Scan for the cell matching the given text and deliver its (x, y) coordinate at center. 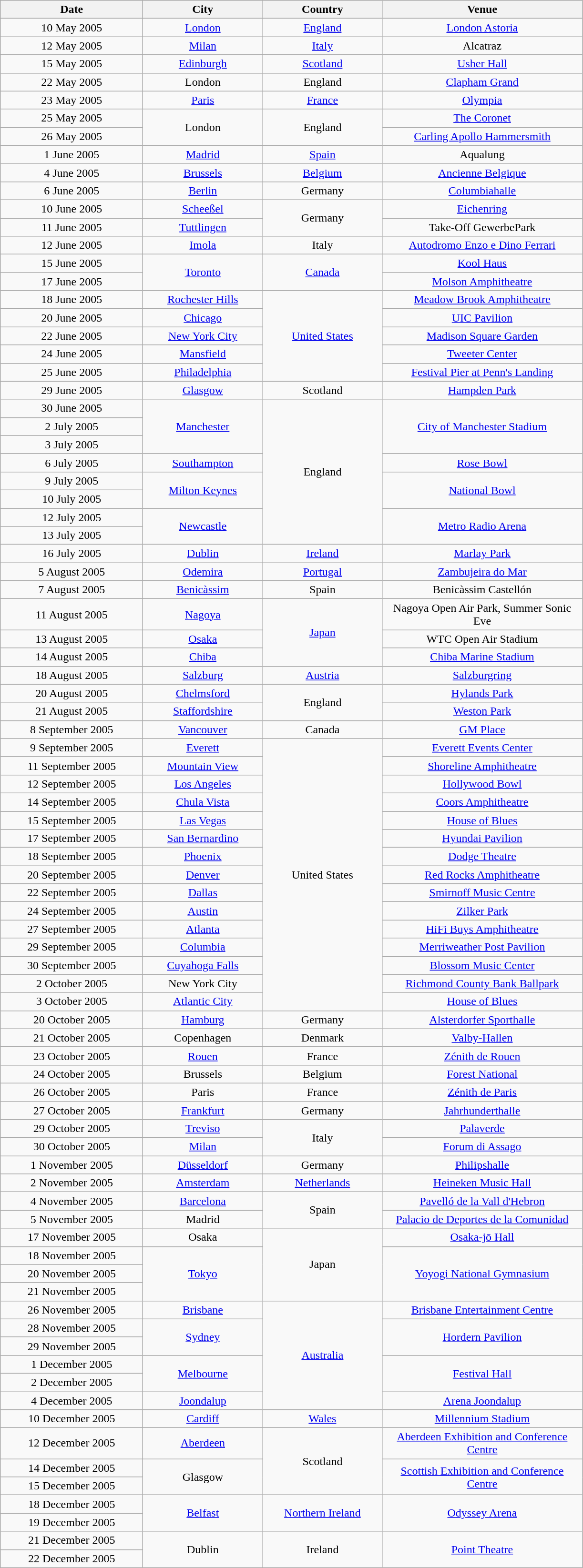
Yoyogi National Gymnasium (482, 1274)
London Astoria (482, 28)
27 September 2005 (72, 929)
Southampton (203, 463)
Palaverde (482, 1129)
11 August 2005 (72, 615)
Usher Hall (482, 64)
Dallas (203, 893)
22 May 2005 (72, 82)
Madison Square Garden (482, 336)
Amsterdam (203, 1183)
18 December 2005 (72, 1504)
Coors Amphitheatre (482, 802)
20 June 2005 (72, 318)
Kool Haus (482, 263)
City (203, 10)
21 August 2005 (72, 711)
Netherlands (322, 1183)
Toronto (203, 273)
Staffordshire (203, 711)
5 November 2005 (72, 1219)
26 November 2005 (72, 1310)
Brisbane Entertainment Centre (482, 1310)
Clapham Grand (482, 82)
Chelmsford (203, 693)
Dodge Theatre (482, 857)
Hamburg (203, 1020)
4 December 2005 (72, 1400)
29 October 2005 (72, 1129)
20 September 2005 (72, 875)
Vancouver (203, 729)
26 May 2005 (72, 136)
Copenhagen (203, 1038)
9 September 2005 (72, 748)
Olympia (482, 100)
Phoenix (203, 857)
Merriweather Post Pavilion (482, 947)
Carling Apollo Hammersmith (482, 136)
24 October 2005 (72, 1074)
28 November 2005 (72, 1328)
Zénith de Paris (482, 1092)
22 September 2005 (72, 893)
Benicàssim (203, 590)
14 September 2005 (72, 802)
Los Angeles (203, 784)
Hyundai Pavilion (482, 839)
San Bernardino (203, 839)
Shoreline Amphitheatre (482, 766)
Festival Hall (482, 1373)
Sydney (203, 1337)
Brisbane (203, 1310)
Berlin (203, 191)
Scheeßel (203, 209)
29 November 2005 (72, 1346)
18 September 2005 (72, 857)
Aberdeen (203, 1444)
Milton Keynes (203, 490)
Düsseldorf (203, 1165)
Cuyahoga Falls (203, 965)
17 June 2005 (72, 282)
4 November 2005 (72, 1201)
Cardiff (203, 1419)
30 October 2005 (72, 1147)
24 June 2005 (72, 354)
Point Theatre (482, 1549)
Everett (203, 748)
Meadow Brook Amphitheatre (482, 300)
1 November 2005 (72, 1165)
Red Rocks Amphitheatre (482, 875)
Metro Radio Arena (482, 526)
15 September 2005 (72, 820)
National Bowl (482, 490)
20 October 2005 (72, 1020)
Salzburgring (482, 675)
24 September 2005 (72, 911)
26 October 2005 (72, 1092)
Take-Off GewerbePark (482, 227)
Ancienne Belgique (482, 172)
18 November 2005 (72, 1255)
Festival Pier at Penn's Landing (482, 372)
Columbia (203, 947)
Palacio de Deportes de la Comunidad (482, 1219)
Nagoya (203, 615)
2 October 2005 (72, 983)
17 September 2005 (72, 839)
Atlantic City (203, 1001)
29 June 2005 (72, 390)
Mountain View (203, 766)
Rouen (203, 1056)
Imola (203, 245)
5 August 2005 (72, 572)
6 June 2005 (72, 191)
1 December 2005 (72, 1364)
22 December 2005 (72, 1558)
UIC Pavilion (482, 318)
Portugal (322, 572)
Forest National (482, 1074)
10 June 2005 (72, 209)
20 November 2005 (72, 1274)
Alcatraz (482, 46)
Manchester (203, 426)
2 November 2005 (72, 1183)
Rose Bowl (482, 463)
Tweeter Center (482, 354)
Denmark (322, 1038)
Benicàssim Castellón (482, 590)
30 June 2005 (72, 408)
23 October 2005 (72, 1056)
Blossom Music Center (482, 965)
Wales (322, 1419)
11 June 2005 (72, 227)
21 December 2005 (72, 1540)
Treviso (203, 1129)
20 August 2005 (72, 693)
8 September 2005 (72, 729)
Northern Ireland (322, 1513)
Hylands Park (482, 693)
Melbourne (203, 1373)
Columbiahalle (482, 191)
Eichenring (482, 209)
Nagoya Open Air Park, Summer Sonic Eve (482, 615)
Pavelló de la Vall d'Hebron (482, 1201)
18 June 2005 (72, 300)
Australia (322, 1355)
14 December 2005 (72, 1468)
19 December 2005 (72, 1522)
Marlay Park (482, 554)
13 August 2005 (72, 639)
10 December 2005 (72, 1419)
12 July 2005 (72, 517)
Osaka-jō Hall (482, 1237)
Zilker Park (482, 911)
Philadelphia (203, 372)
Philipshalle (482, 1165)
Millennium Stadium (482, 1419)
23 May 2005 (72, 100)
Everett Events Center (482, 748)
7 August 2005 (72, 590)
Molson Amphitheatre (482, 282)
17 November 2005 (72, 1237)
15 May 2005 (72, 64)
Tuttlingen (203, 227)
Valby-Hallen (482, 1038)
Country (322, 10)
29 September 2005 (72, 947)
Joondalup (203, 1400)
Jahrhunderthalle (482, 1111)
2 December 2005 (72, 1382)
12 May 2005 (72, 46)
15 December 2005 (72, 1486)
WTC Open Air Stadium (482, 639)
Edinburgh (203, 64)
4 June 2005 (72, 172)
3 October 2005 (72, 1001)
27 October 2005 (72, 1111)
HiFi Buys Amphitheatre (482, 929)
6 July 2005 (72, 463)
Atlanta (203, 929)
Chiba Marine Stadium (482, 657)
2 July 2005 (72, 426)
Las Vegas (203, 820)
Belfast (203, 1513)
21 October 2005 (72, 1038)
10 July 2005 (72, 499)
Autodromo Enzo e Dino Ferrari (482, 245)
Denver (203, 875)
Odyssey Arena (482, 1513)
Zénith de Rouen (482, 1056)
Mansfield (203, 354)
GM Place (482, 729)
Scottish Exhibition and Conference Centre (482, 1477)
12 December 2005 (72, 1444)
12 June 2005 (72, 245)
Barcelona (203, 1201)
Arena Joondalup (482, 1400)
30 September 2005 (72, 965)
Chicago (203, 318)
10 May 2005 (72, 28)
14 August 2005 (72, 657)
1 June 2005 (72, 154)
Tokyo (203, 1274)
22 June 2005 (72, 336)
21 November 2005 (72, 1292)
Chula Vista (203, 802)
The Coronet (482, 118)
15 June 2005 (72, 263)
3 July 2005 (72, 445)
Zambujeira do Mar (482, 572)
25 June 2005 (72, 372)
Odemira (203, 572)
9 July 2005 (72, 481)
Heineken Music Hall (482, 1183)
16 July 2005 (72, 554)
Forum di Assago (482, 1147)
Salzburg (203, 675)
Venue (482, 10)
Frankfurt (203, 1111)
Weston Park (482, 711)
12 September 2005 (72, 784)
Aberdeen Exhibition and Conference Centre (482, 1444)
11 September 2005 (72, 766)
Newcastle (203, 526)
25 May 2005 (72, 118)
Chiba (203, 657)
Hampden Park (482, 390)
18 August 2005 (72, 675)
Rochester Hills (203, 300)
Smirnoff Music Centre (482, 893)
City of Manchester Stadium (482, 426)
Hollywood Bowl (482, 784)
Date (72, 10)
Aqualung (482, 154)
Alsterdorfer Sporthalle (482, 1020)
Austria (322, 675)
13 July 2005 (72, 536)
Austin (203, 911)
Richmond County Bank Ballpark (482, 983)
Hordern Pavilion (482, 1337)
